Search for the cell housing the specified text and yield its [x, y] center coordinate. 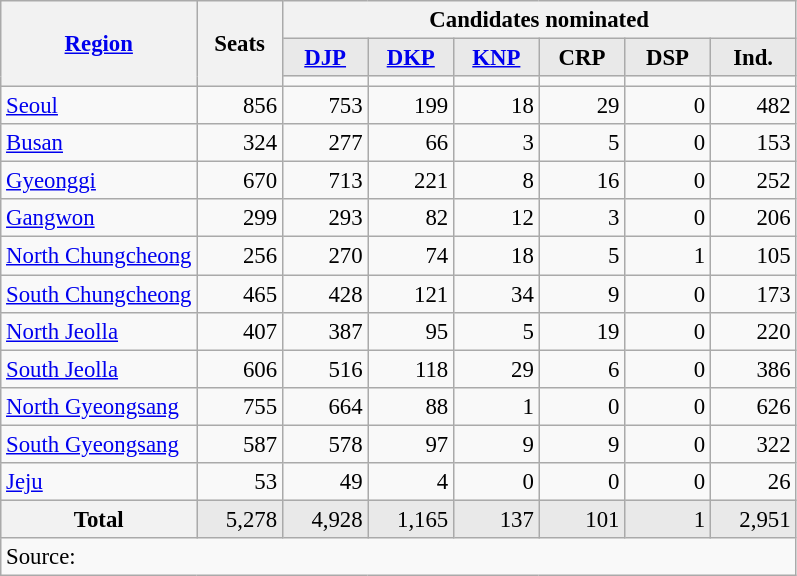
Candidates nominated [539, 20]
South Jeolla [99, 369]
North Jeolla [99, 331]
19 [582, 331]
173 [753, 294]
97 [411, 444]
Gangwon [99, 219]
DSP [668, 58]
270 [325, 256]
82 [411, 219]
South Chungcheong [99, 294]
South Gyeongsang [99, 444]
74 [411, 256]
386 [753, 369]
293 [325, 219]
101 [582, 519]
Region [99, 44]
118 [411, 369]
664 [325, 406]
856 [240, 106]
49 [325, 482]
Seoul [99, 106]
465 [240, 294]
755 [240, 406]
53 [240, 482]
Jeju [99, 482]
DJP [325, 58]
12 [497, 219]
277 [325, 143]
387 [325, 331]
322 [753, 444]
516 [325, 369]
Source: [398, 557]
Busan [99, 143]
713 [325, 181]
220 [753, 331]
670 [240, 181]
407 [240, 331]
4 [411, 482]
Gyeonggi [99, 181]
CRP [582, 58]
137 [497, 519]
4,928 [325, 519]
626 [753, 406]
Total [99, 519]
121 [411, 294]
95 [411, 331]
66 [411, 143]
428 [325, 294]
88 [411, 406]
299 [240, 219]
206 [753, 219]
482 [753, 106]
26 [753, 482]
8 [497, 181]
North Gyeongsang [99, 406]
256 [240, 256]
6 [582, 369]
1,165 [411, 519]
105 [753, 256]
252 [753, 181]
DKP [411, 58]
221 [411, 181]
324 [240, 143]
153 [753, 143]
606 [240, 369]
34 [497, 294]
Seats [240, 44]
North Chungcheong [99, 256]
5,278 [240, 519]
16 [582, 181]
587 [240, 444]
Ind. [753, 58]
2,951 [753, 519]
578 [325, 444]
KNP [497, 58]
753 [325, 106]
199 [411, 106]
